Detect which cell encompasses the target text, then output its (x, y) center coordinate. 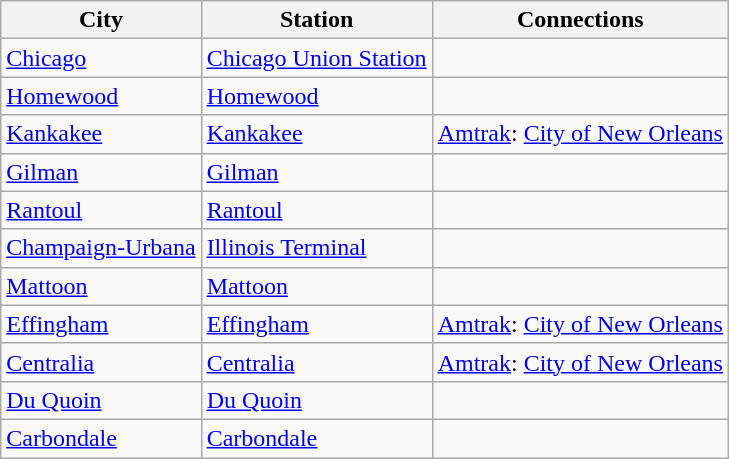
Champaign-Urbana (101, 248)
Illinois Terminal (316, 248)
Chicago (101, 58)
Connections (580, 20)
Station (316, 20)
City (101, 20)
Chicago Union Station (316, 58)
